Detect which cell encompasses the target text, then output its (x, y) center coordinate. 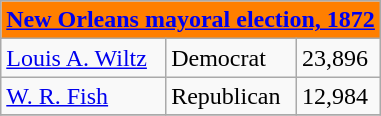
23,896 (339, 58)
W. R. Fish (84, 96)
New Orleans mayoral election, 1872 (191, 20)
12,984 (339, 96)
Republican (232, 96)
Democrat (232, 58)
Louis A. Wiltz (84, 58)
